Provide the [x, y] coordinate of the cell's center where the given text is located.  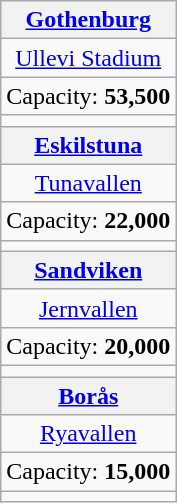
Borås [88, 395]
Ryavallen [88, 434]
Ullevi Stadium [88, 58]
Capacity: 15,000 [88, 472]
Capacity: 53,500 [88, 96]
Jernvallen [88, 308]
Capacity: 20,000 [88, 346]
Sandviken [88, 270]
Gothenburg [88, 20]
Tunavallen [88, 183]
Eskilstuna [88, 145]
Capacity: 22,000 [88, 221]
